Pinpoint the cell where the given text exists, returning its (x, y) midpoint coordinate. 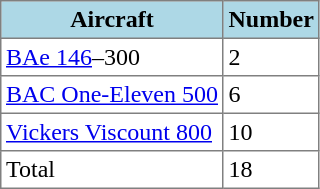
10 (271, 132)
Aircraft (112, 20)
18 (271, 170)
2 (271, 57)
Number (271, 20)
Total (112, 170)
6 (271, 95)
BAC One-Eleven 500 (112, 95)
Vickers Viscount 800 (112, 132)
BAe 146–300 (112, 57)
